Extract the (X, Y) coordinate from the center of the cell holding the provided text.  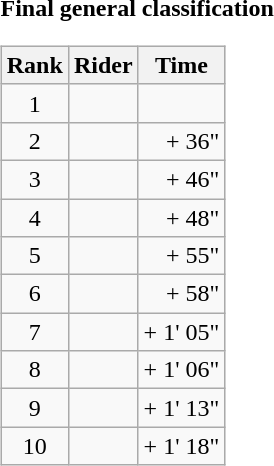
Rank (34, 65)
1 (34, 103)
8 (34, 370)
+ 1' 06" (182, 370)
6 (34, 294)
4 (34, 217)
+ 46" (182, 179)
+ 55" (182, 256)
2 (34, 141)
+ 1' 05" (182, 332)
Time (182, 65)
+ 1' 13" (182, 408)
5 (34, 256)
+ 58" (182, 294)
+ 1' 18" (182, 446)
10 (34, 446)
7 (34, 332)
+ 36" (182, 141)
9 (34, 408)
+ 48" (182, 217)
Rider (103, 65)
3 (34, 179)
